Locate the cell with the specified text and output its (x, y) center coordinate. 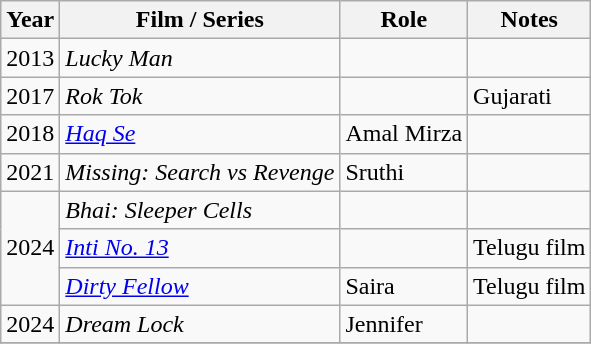
Sruthi (404, 172)
Notes (530, 20)
2013 (30, 58)
Role (404, 20)
Film / Series (200, 20)
2017 (30, 96)
Amal Mirza (404, 134)
Inti No. 13 (200, 248)
Lucky Man (200, 58)
Gujarati (530, 96)
Haq Se (200, 134)
Missing: Search vs Revenge (200, 172)
Dirty Fellow (200, 286)
Saira (404, 286)
Rok Tok (200, 96)
Year (30, 20)
2021 (30, 172)
2018 (30, 134)
Bhai: Sleeper Cells (200, 210)
Jennifer (404, 324)
Dream Lock (200, 324)
